Capture the cell that displays the provided text and extract its (x, y) central coordinate. 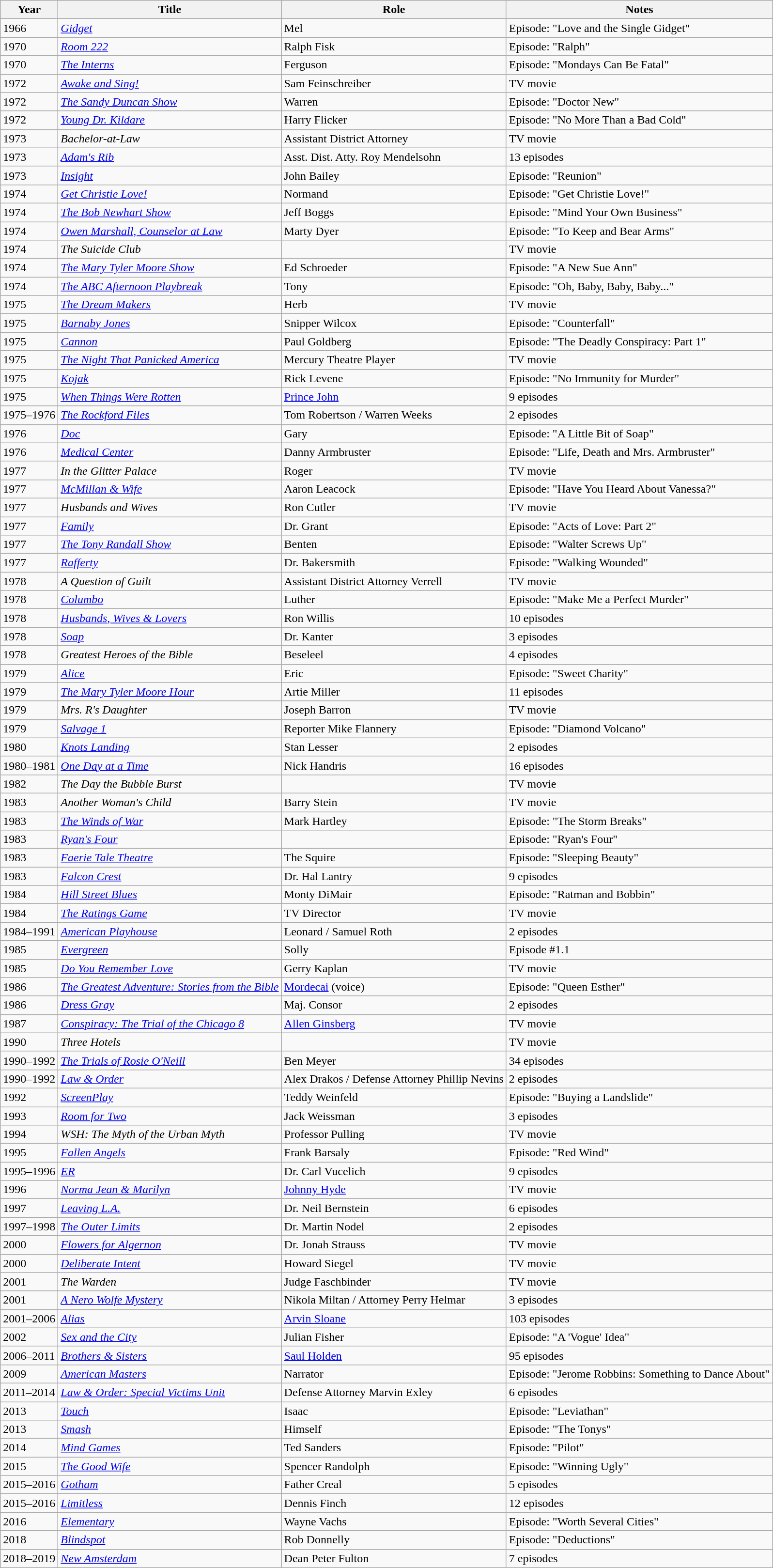
Ron Willis (394, 618)
Ron Cutler (394, 507)
Assistant District Attorney Verrell (394, 581)
1975–1976 (29, 415)
Dr. Carl Vucelich (394, 1171)
Room 222 (170, 47)
The Ratings Game (170, 913)
In the Glitter Palace (170, 470)
Faerie Tale Theatre (170, 858)
1994 (29, 1134)
2011–2014 (29, 1392)
Luther (394, 600)
Falcon Crest (170, 876)
Episode: "A 'Vogue' Idea" (639, 1337)
Episode: "Buying a Landslide" (639, 1097)
34 episodes (639, 1060)
Saul Holden (394, 1355)
Eric (394, 673)
Ted Sanders (394, 1448)
Mordecai (voice) (394, 987)
Jack Weissman (394, 1116)
Wayne Vachs (394, 1521)
The Dream Makers (170, 305)
Reporter Mike Flannery (394, 729)
TV Director (394, 913)
Beseleel (394, 655)
1995–1996 (29, 1171)
Spencer Randolph (394, 1466)
Judge Faschbinder (394, 1282)
Alice (170, 673)
The Night That Panicked America (170, 360)
Rafferty (170, 563)
Young Dr. Kildare (170, 120)
16 episodes (639, 765)
When Things Were Rotten (170, 397)
2002 (29, 1337)
Professor Pulling (394, 1134)
2018 (29, 1540)
Episode: "Sleeping Beauty" (639, 858)
Dean Peter Fulton (394, 1558)
Narrator (394, 1374)
Episode: "To Keep and Bear Arms" (639, 231)
2006–2011 (29, 1355)
4 episodes (639, 655)
One Day at a Time (170, 765)
1996 (29, 1190)
1966 (29, 28)
Episode: "Walter Screws Up" (639, 544)
The Suicide Club (170, 249)
Limitless (170, 1503)
Harry Flicker (394, 120)
Episode: "The Tonys" (639, 1429)
Dennis Finch (394, 1503)
The Interns (170, 65)
Dr. Bakersmith (394, 563)
11 episodes (639, 692)
Leonard / Samuel Roth (394, 931)
Episode: "Walking Wounded" (639, 563)
13 episodes (639, 157)
Awake and Sing! (170, 83)
Norma Jean & Marilyn (170, 1190)
1987 (29, 1024)
Stan Lesser (394, 747)
Knots Landing (170, 747)
The ABC Afternoon Playbreak (170, 286)
Husbands and Wives (170, 507)
Episode: "Sweet Charity" (639, 673)
Normand (394, 194)
Gary (394, 434)
Episode: "A New Sue Ann" (639, 268)
Episode: "Ryan's Four" (639, 839)
Episode: "A Little Bit of Soap" (639, 434)
Sam Feinschreiber (394, 83)
Hill Street Blues (170, 895)
Mercury Theatre Player (394, 360)
Monty DiMair (394, 895)
95 episodes (639, 1355)
Barry Stein (394, 802)
Joseph Barron (394, 710)
Episode: "Diamond Volcano" (639, 729)
Rick Levene (394, 378)
Teddy Weinfeld (394, 1097)
Episode: "Mind Your Own Business" (639, 212)
Allen Ginsberg (394, 1024)
The Mary Tyler Moore Hour (170, 692)
Title (170, 10)
2018–2019 (29, 1558)
Warren (394, 102)
2014 (29, 1448)
12 episodes (639, 1503)
The Warden (170, 1282)
American Playhouse (170, 931)
Husbands, Wives & Lovers (170, 618)
Julian Fisher (394, 1337)
1980–1981 (29, 765)
2009 (29, 1374)
Solly (394, 950)
Tom Robertson / Warren Weeks (394, 415)
Dr. Kanter (394, 637)
Episode: "Doctor New" (639, 102)
Frank Barsaly (394, 1153)
Episode: "Winning Ugly" (639, 1466)
Paul Goldberg (394, 342)
1990 (29, 1042)
Insight (170, 175)
Episode: "Acts of Love: Part 2" (639, 526)
Evergreen (170, 950)
Mark Hartley (394, 821)
Law & Order: Special Victims Unit (170, 1392)
Episode: "Have You Heard About Vanessa?" (639, 489)
Blindspot (170, 1540)
10 episodes (639, 618)
Ferguson (394, 65)
Three Hotels (170, 1042)
Fallen Angels (170, 1153)
The Bob Newhart Show (170, 212)
The Trials of Rosie O'Neill (170, 1060)
Adam's Rib (170, 157)
Leaving L.A. (170, 1208)
Notes (639, 10)
A Nero Wolfe Mystery (170, 1300)
Episode: "Ralph" (639, 47)
Ben Meyer (394, 1060)
Father Creal (394, 1485)
Room for Two (170, 1116)
Mind Games (170, 1448)
Episode #1.1 (639, 950)
Episode: "Get Christie Love!" (639, 194)
103 episodes (639, 1319)
Doc (170, 434)
The Day the Bubble Burst (170, 784)
Dr. Hal Lantry (394, 876)
Ryan's Four (170, 839)
WSH: The Myth of the Urban Myth (170, 1134)
Another Woman's Child (170, 802)
Kojak (170, 378)
Himself (394, 1429)
Episode: "Love and the Single Gidget" (639, 28)
Dress Gray (170, 1005)
Dr. Jonah Strauss (394, 1245)
The Good Wife (170, 1466)
Touch (170, 1411)
Herb (394, 305)
1982 (29, 784)
Episode: "Jerome Robbins: Something to Dance About" (639, 1374)
Brothers & Sisters (170, 1355)
Benten (394, 544)
Gidget (170, 28)
Dr. Martin Nodel (394, 1226)
Episode: "The Storm Breaks" (639, 821)
Rob Donnelly (394, 1540)
1984–1991 (29, 931)
Episode: "No Immunity for Murder" (639, 378)
McMillan & Wife (170, 489)
1980 (29, 747)
Johnny Hyde (394, 1190)
The Winds of War (170, 821)
Episode: "Ratman and Bobbin" (639, 895)
2016 (29, 1521)
Danny Armbruster (394, 452)
Greatest Heroes of the Bible (170, 655)
Alias (170, 1319)
Maj. Consor (394, 1005)
Episode: "Life, Death and Mrs. Armbruster" (639, 452)
1997 (29, 1208)
Nick Handris (394, 765)
Year (29, 10)
Aaron Leacock (394, 489)
Nikola Miltan / Attorney Perry Helmar (394, 1300)
Mel (394, 28)
The Greatest Adventure: Stories from the Bible (170, 987)
Law & Order (170, 1079)
1997–1998 (29, 1226)
Episode: "The Deadly Conspiracy: Part 1" (639, 342)
1992 (29, 1097)
7 episodes (639, 1558)
Episode: "Counterfall" (639, 323)
Owen Marshall, Counselor at Law (170, 231)
Deliberate Intent (170, 1263)
A Question of Guilt (170, 581)
1995 (29, 1153)
Artie Miller (394, 692)
2015 (29, 1466)
Prince John (394, 397)
Ed Schroeder (394, 268)
Episode: "Deductions" (639, 1540)
Role (394, 10)
Soap (170, 637)
2001–2006 (29, 1319)
The Squire (394, 858)
Episode: "Mondays Can Be Fatal" (639, 65)
Howard Siegel (394, 1263)
The Outer Limits (170, 1226)
Gotham (170, 1485)
Ralph Fisk (394, 47)
Isaac (394, 1411)
Episode: "Red Wind" (639, 1153)
Episode: "Queen Esther" (639, 987)
Episode: "No More Than a Bad Cold" (639, 120)
Marty Dyer (394, 231)
Jeff Boggs (394, 212)
Medical Center (170, 452)
Asst. Dist. Atty. Roy Mendelsohn (394, 157)
ER (170, 1171)
Elementary (170, 1521)
The Sandy Duncan Show (170, 102)
Columbo (170, 600)
Conspiracy: The Trial of the Chicago 8 (170, 1024)
Barnaby Jones (170, 323)
Roger (394, 470)
Family (170, 526)
Sex and the City (170, 1337)
Assistant District Attorney (394, 139)
Do You Remember Love (170, 968)
Snipper Wilcox (394, 323)
Episode: "Make Me a Perfect Murder" (639, 600)
Mrs. R's Daughter (170, 710)
Episode: "Reunion" (639, 175)
The Mary Tyler Moore Show (170, 268)
American Masters (170, 1374)
Bachelor-at-Law (170, 139)
1993 (29, 1116)
Gerry Kaplan (394, 968)
Flowers for Algernon (170, 1245)
The Tony Randall Show (170, 544)
Dr. Grant (394, 526)
Arvin Sloane (394, 1319)
ScreenPlay (170, 1097)
Episode: "Worth Several Cities" (639, 1521)
The Rockford Files (170, 415)
5 episodes (639, 1485)
Episode: "Oh, Baby, Baby, Baby..." (639, 286)
Defense Attorney Marvin Exley (394, 1392)
New Amsterdam (170, 1558)
Smash (170, 1429)
John Bailey (394, 175)
Get Christie Love! (170, 194)
Episode: "Pilot" (639, 1448)
Cannon (170, 342)
Salvage 1 (170, 729)
Tony (394, 286)
Dr. Neil Bernstein (394, 1208)
Alex Drakos / Defense Attorney Phillip Nevins (394, 1079)
Episode: "Leviathan" (639, 1411)
